Provide the (X, Y) coordinate of the cell's center where the given text is located.  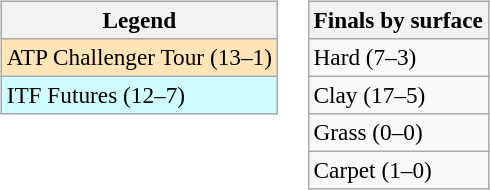
ATP Challenger Tour (13–1) (139, 57)
Clay (17–5) (398, 95)
ITF Futures (12–7) (139, 95)
Grass (0–0) (398, 133)
Carpet (1–0) (398, 171)
Finals by surface (398, 20)
Hard (7–3) (398, 57)
Legend (139, 20)
